Find where the given text appears and provide that cell's center as [X, Y] coordinate. 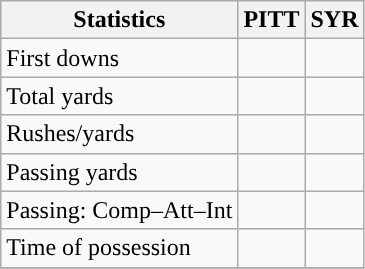
First downs [120, 58]
Rushes/yards [120, 134]
SYR [334, 20]
PITT [272, 20]
Passing yards [120, 172]
Total yards [120, 96]
Statistics [120, 20]
Time of possession [120, 248]
Passing: Comp–Att–Int [120, 210]
